Search for the cell housing the specified text and yield its (x, y) center coordinate. 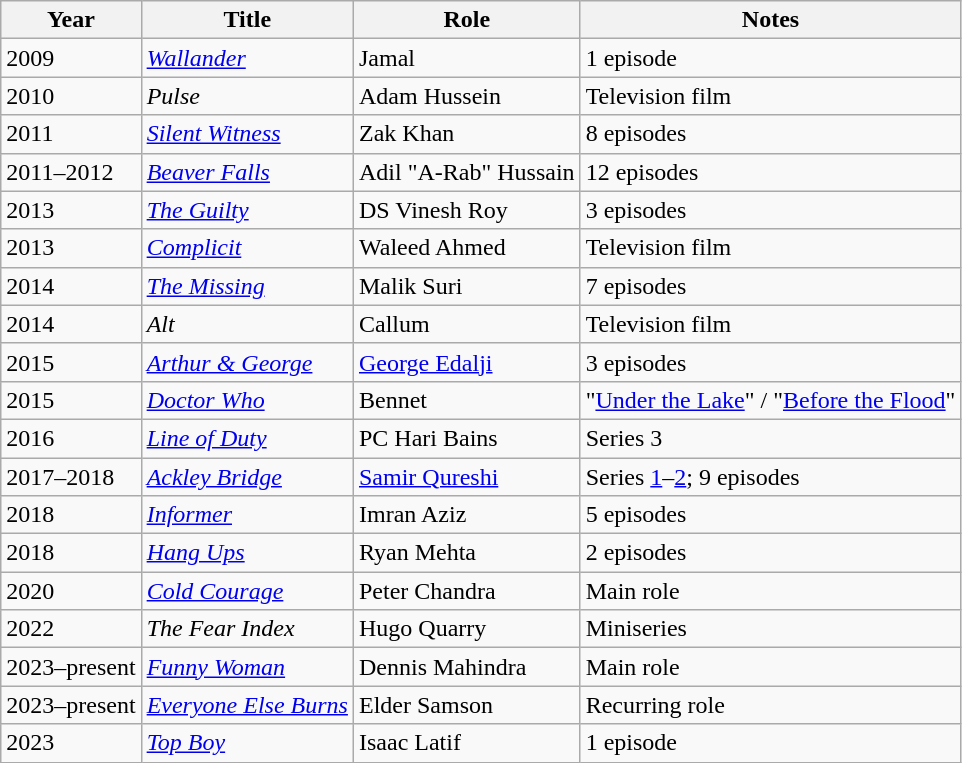
Peter Chandra (466, 591)
2011 (71, 134)
Year (71, 20)
Samir Qureshi (466, 477)
Recurring role (770, 705)
Title (247, 20)
Ryan Mehta (466, 553)
Zak Khan (466, 134)
Ackley Bridge (247, 477)
2010 (71, 96)
Series 3 (770, 438)
DS Vinesh Roy (466, 210)
Top Boy (247, 743)
2023 (71, 743)
Series 1–2; 9 episodes (770, 477)
Isaac Latif (466, 743)
Jamal (466, 58)
Hugo Quarry (466, 629)
Line of Duty (247, 438)
Bennet (466, 400)
Complicit (247, 248)
PC Hari Bains (466, 438)
Elder Samson (466, 705)
2022 (71, 629)
2011–2012 (71, 172)
Doctor Who (247, 400)
2017–2018 (71, 477)
Adam Hussein (466, 96)
2016 (71, 438)
Callum (466, 324)
2 episodes (770, 553)
Malik Suri (466, 286)
Miniseries (770, 629)
Arthur & George (247, 362)
The Missing (247, 286)
Dennis Mahindra (466, 667)
Wallander (247, 58)
8 episodes (770, 134)
Funny Woman (247, 667)
5 episodes (770, 515)
Cold Courage (247, 591)
"Under the Lake" / "Before the Flood" (770, 400)
7 episodes (770, 286)
2009 (71, 58)
Adil "A-Rab" Hussain (466, 172)
Role (466, 20)
Informer (247, 515)
Notes (770, 20)
Pulse (247, 96)
Waleed Ahmed (466, 248)
Hang Ups (247, 553)
The Guilty (247, 210)
Silent Witness (247, 134)
The Fear Index (247, 629)
George Edalji (466, 362)
Alt (247, 324)
Imran Aziz (466, 515)
Beaver Falls (247, 172)
Everyone Else Burns (247, 705)
2020 (71, 591)
12 episodes (770, 172)
